Return [X, Y] of the center of cell containing provided text 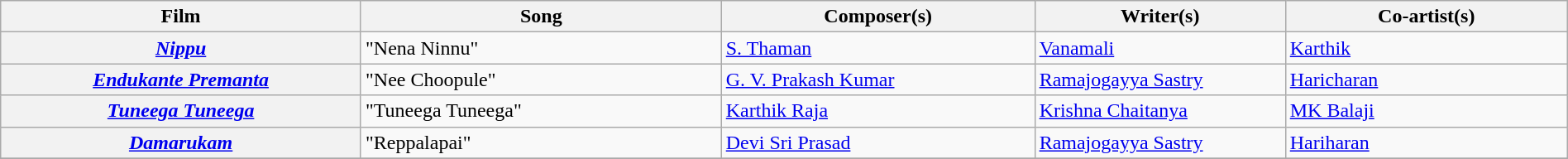
G. V. Prakash Kumar [878, 79]
"Reppalapai" [541, 142]
Tuneega Tuneega [181, 111]
Song [541, 17]
Writer(s) [1159, 17]
Nippu [181, 48]
Endukante Premanta [181, 79]
Damarukam [181, 142]
Hariharan [1426, 142]
Co-artist(s) [1426, 17]
Devi Sri Prasad [878, 142]
Film [181, 17]
Vanamali [1159, 48]
Karthik Raja [878, 111]
MK Balaji [1426, 111]
"Nee Choopule" [541, 79]
S. Thaman [878, 48]
Karthik [1426, 48]
"Nena Ninnu" [541, 48]
Composer(s) [878, 17]
Krishna Chaitanya [1159, 111]
"Tuneega Tuneega" [541, 111]
Haricharan [1426, 79]
